Determine the (x, y) coordinate at the center of the cell enclosing the given text.  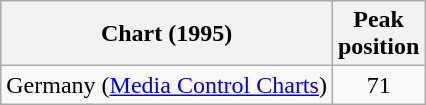
Chart (1995) (167, 34)
Germany (Media Control Charts) (167, 85)
Peakposition (378, 34)
71 (378, 85)
